Pinpoint the cell where the given text exists, returning its (x, y) midpoint coordinate. 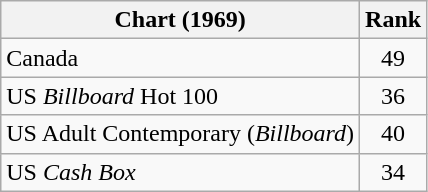
34 (394, 172)
40 (394, 134)
Rank (394, 20)
Canada (180, 58)
36 (394, 96)
US Adult Contemporary (Billboard) (180, 134)
US Cash Box (180, 172)
Chart (1969) (180, 20)
US Billboard Hot 100 (180, 96)
49 (394, 58)
